Output the (x, y) coordinate of the center of the cell containing the given text.  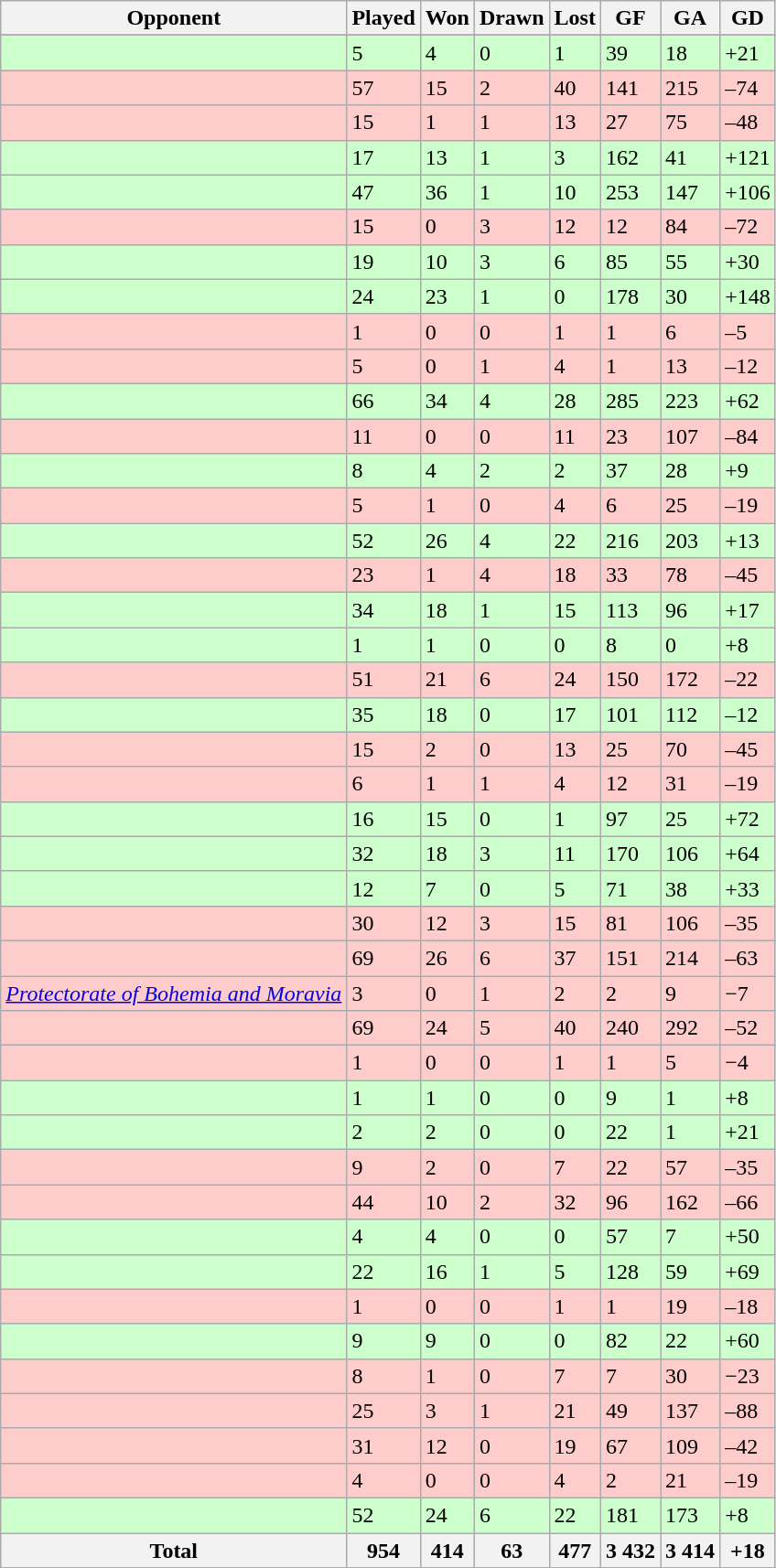
215 (690, 88)
–42 (749, 1445)
203 (690, 541)
27 (630, 123)
214 (690, 958)
253 (630, 192)
−23 (749, 1376)
–5 (749, 331)
3 414 (690, 1551)
39 (630, 53)
147 (690, 192)
954 (383, 1551)
+9 (749, 471)
173 (690, 1515)
49 (630, 1411)
+64 (749, 854)
85 (630, 262)
Protectorate of Bohemia and Moravia (174, 993)
223 (690, 401)
+13 (749, 541)
+60 (749, 1341)
51 (383, 680)
150 (630, 680)
292 (690, 1028)
+17 (749, 610)
71 (630, 888)
78 (690, 575)
107 (690, 436)
172 (690, 680)
113 (630, 610)
181 (630, 1515)
151 (630, 958)
66 (383, 401)
38 (690, 888)
–18 (749, 1306)
GD (749, 18)
84 (690, 227)
–52 (749, 1028)
170 (630, 854)
–74 (749, 88)
101 (630, 714)
75 (690, 123)
+121 (749, 157)
+30 (749, 262)
–72 (749, 227)
70 (690, 749)
+69 (749, 1272)
Opponent (174, 18)
GF (630, 18)
+33 (749, 888)
–22 (749, 680)
414 (447, 1551)
128 (630, 1272)
477 (575, 1551)
35 (383, 714)
44 (383, 1202)
3 432 (630, 1551)
112 (690, 714)
–84 (749, 436)
−4 (749, 1063)
+62 (749, 401)
59 (690, 1272)
137 (690, 1411)
–48 (749, 123)
+50 (749, 1237)
67 (630, 1445)
97 (630, 819)
Lost (575, 18)
178 (630, 296)
−7 (749, 993)
47 (383, 192)
Drawn (512, 18)
240 (630, 1028)
36 (447, 192)
41 (690, 157)
–66 (749, 1202)
+72 (749, 819)
Won (447, 18)
81 (630, 923)
216 (630, 541)
–63 (749, 958)
Played (383, 18)
+148 (749, 296)
109 (690, 1445)
141 (630, 88)
GA (690, 18)
285 (630, 401)
55 (690, 262)
–88 (749, 1411)
+18 (749, 1551)
82 (630, 1341)
33 (630, 575)
+106 (749, 192)
Total (174, 1551)
63 (512, 1551)
